Search for the cell housing the specified text and yield its [X, Y] center coordinate. 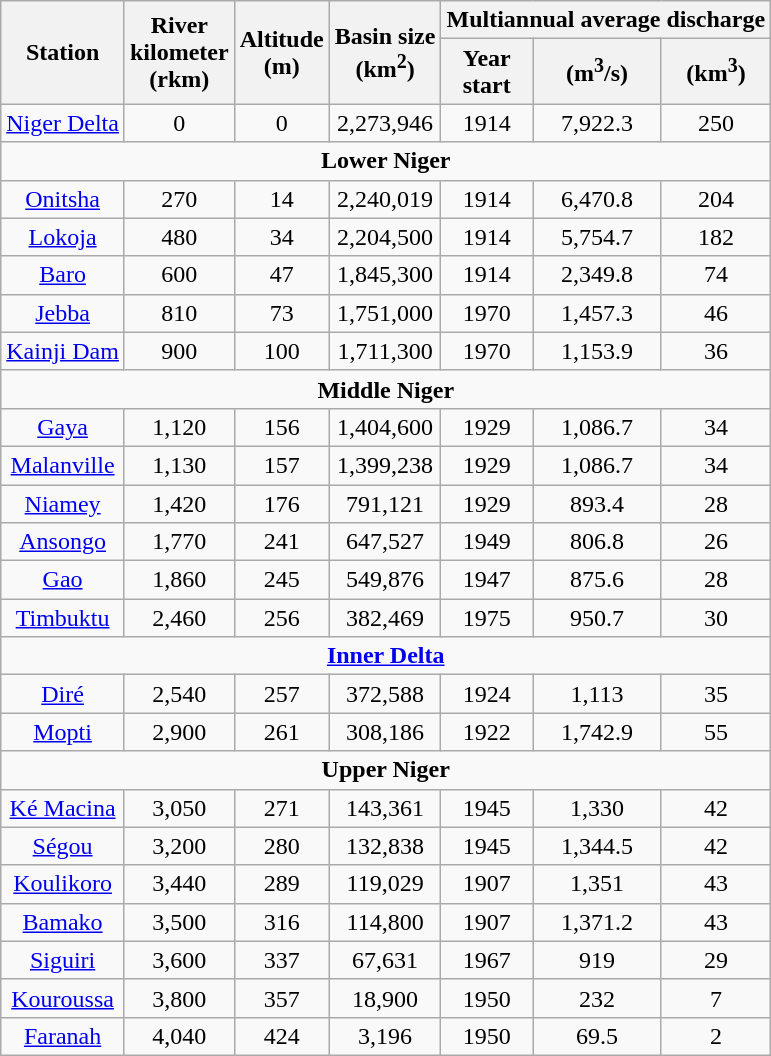
Jebba [63, 313]
2,540 [179, 694]
271 [282, 808]
Ségou [63, 846]
182 [716, 237]
Lokoja [63, 237]
Kouroussa [63, 998]
1922 [487, 732]
3,440 [179, 884]
69.5 [598, 1036]
261 [282, 732]
2,460 [179, 618]
67,631 [385, 960]
280 [282, 846]
204 [716, 199]
250 [716, 123]
(km3) [716, 72]
Gaya [63, 427]
2,273,946 [385, 123]
46 [716, 313]
1,770 [179, 542]
3,196 [385, 1036]
1,457.3 [598, 313]
73 [282, 313]
(m3/s) [598, 72]
1,371.2 [598, 922]
232 [598, 998]
3,600 [179, 960]
3,200 [179, 846]
289 [282, 884]
241 [282, 542]
4,040 [179, 1036]
1,711,300 [385, 351]
1,113 [598, 694]
1,130 [179, 465]
Altitude(m) [282, 52]
1,742.9 [598, 732]
47 [282, 275]
372,588 [385, 694]
1975 [487, 618]
480 [179, 237]
143,361 [385, 808]
270 [179, 199]
14 [282, 199]
Diré [63, 694]
Riverkilometer(rkm) [179, 52]
Niger Delta [63, 123]
Koulikoro [63, 884]
Upper Niger [386, 770]
3,500 [179, 922]
7,922.3 [598, 123]
1,845,300 [385, 275]
Inner Delta [386, 656]
308,186 [385, 732]
26 [716, 542]
810 [179, 313]
Kainji Dam [63, 351]
18,900 [385, 998]
1947 [487, 580]
2,900 [179, 732]
3,050 [179, 808]
1,330 [598, 808]
Yearstart [487, 72]
100 [282, 351]
2,204,500 [385, 237]
Bamako [63, 922]
30 [716, 618]
950.7 [598, 618]
1,751,000 [385, 313]
257 [282, 694]
5,754.7 [598, 237]
1949 [487, 542]
919 [598, 960]
1,860 [179, 580]
2 [716, 1036]
893.4 [598, 503]
1,344.5 [598, 846]
245 [282, 580]
1,404,600 [385, 427]
7 [716, 998]
6,470.8 [598, 199]
1924 [487, 694]
806.8 [598, 542]
Gao [63, 580]
156 [282, 427]
Ké Macina [63, 808]
1,399,238 [385, 465]
1967 [487, 960]
Timbuktu [63, 618]
Siguiri [63, 960]
114,800 [385, 922]
1,120 [179, 427]
Malanville [63, 465]
875.6 [598, 580]
Mopti [63, 732]
600 [179, 275]
900 [179, 351]
316 [282, 922]
647,527 [385, 542]
Lower Niger [386, 161]
791,121 [385, 503]
157 [282, 465]
29 [716, 960]
Faranah [63, 1036]
549,876 [385, 580]
36 [716, 351]
176 [282, 503]
119,029 [385, 884]
3,800 [179, 998]
132,838 [385, 846]
1,153.9 [598, 351]
Ansongo [63, 542]
Station [63, 52]
55 [716, 732]
35 [716, 694]
256 [282, 618]
Niamey [63, 503]
1,420 [179, 503]
382,469 [385, 618]
Baro [63, 275]
Onitsha [63, 199]
Multiannual average discharge [606, 20]
2,240,019 [385, 199]
424 [282, 1036]
1,351 [598, 884]
74 [716, 275]
Middle Niger [386, 389]
357 [282, 998]
337 [282, 960]
2,349.8 [598, 275]
Basin size(km2) [385, 52]
